Return the [x, y] coordinate for the center point of the cell that contains the specified text.  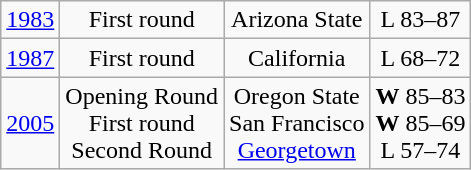
2005 [30, 123]
1987 [30, 58]
W 85–83W 85–69L 57–74 [420, 123]
Arizona State [297, 20]
California [297, 58]
Opening RoundFirst roundSecond Round [142, 123]
1983 [30, 20]
L 83–87 [420, 20]
L 68–72 [420, 58]
Oregon StateSan FranciscoGeorgetown [297, 123]
